From the cell containing the given text, extract its center point as (x, y) coordinate. 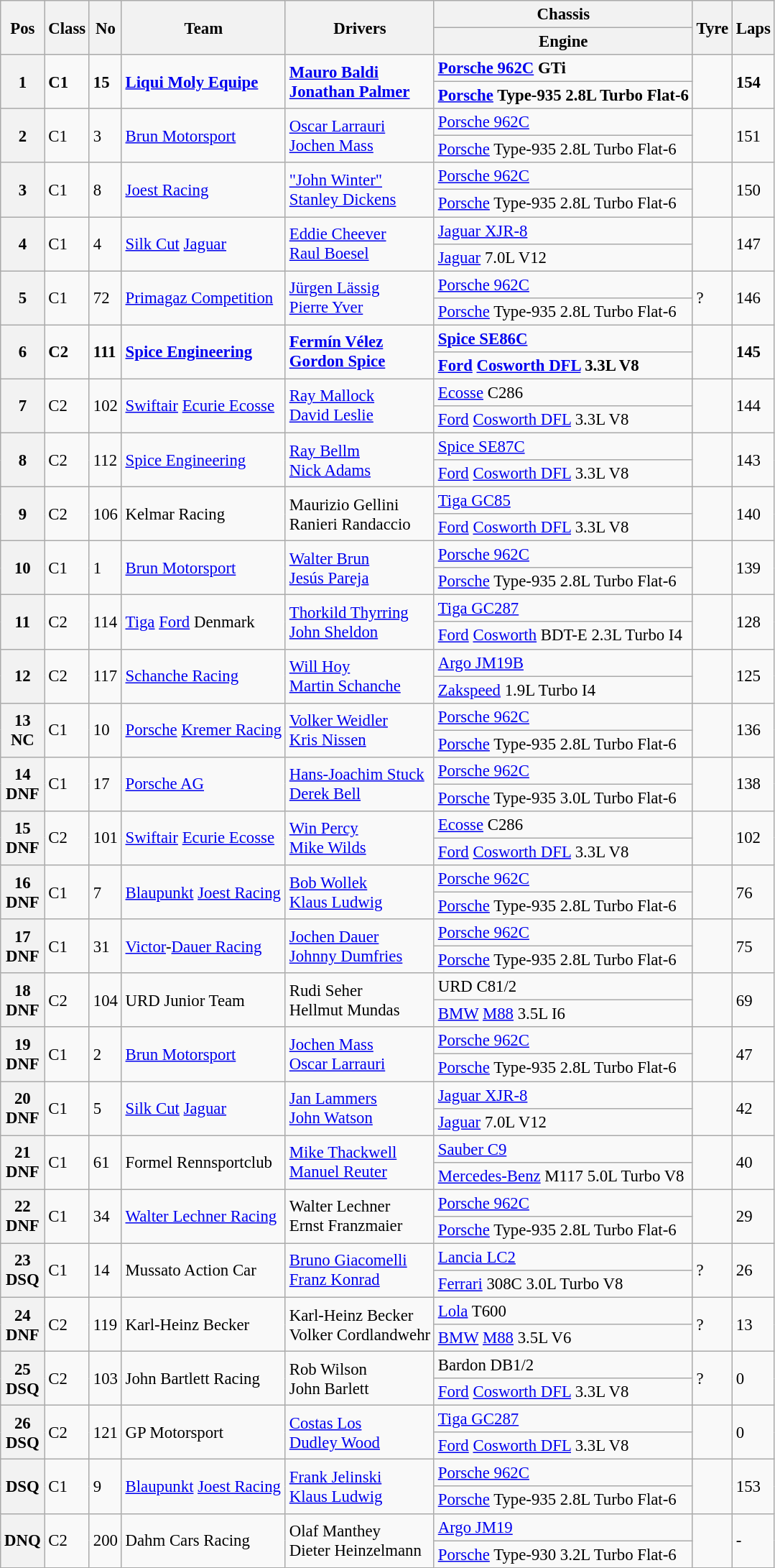
URD C81/2 (563, 987)
Drivers (359, 27)
15DNF (23, 838)
25DSQ (23, 1378)
11 (23, 622)
Laps (753, 27)
20DNF (23, 1108)
72 (105, 298)
40 (753, 1163)
Porsche Type-935 3.0L Turbo Flat-6 (563, 798)
103 (105, 1378)
Bob Wollek Klaus Ludwig (359, 893)
Ray Bellm Nick Adams (359, 460)
Fermín Vélez Gordon Spice (359, 352)
Mercedes-Benz M117 5.0L Turbo V8 (563, 1176)
76 (753, 893)
Rob Wilson John Barlett (359, 1378)
Primagaz Competition (203, 298)
DSQ (23, 1486)
151 (753, 135)
6 (23, 352)
Thorkild Thyrring John Sheldon (359, 622)
139 (753, 568)
Jochen Dauer Johnny Dumfries (359, 946)
Eddie Cheever Raul Boesel (359, 244)
Jochen Mass Oscar Larrauri (359, 1055)
42 (753, 1108)
Tyre (713, 27)
112 (105, 460)
BMW M88 3.5L I6 (563, 1014)
22DNF (23, 1216)
13 (753, 1324)
111 (105, 352)
Schanche Racing (203, 675)
No (105, 27)
Engine (563, 42)
Mauro Baldi Jonathan Palmer (359, 82)
144 (753, 405)
Walter Brun Jesús Pareja (359, 568)
21DNF (23, 1163)
Mike Thackwell Manuel Reuter (359, 1163)
136 (753, 730)
Kelmar Racing (203, 515)
Bardon DB1/2 (563, 1365)
BMW M88 3.5L V6 (563, 1338)
Victor-Dauer Racing (203, 946)
Hans-Joachim Stuck Derek Bell (359, 785)
Dahm Cars Racing (203, 1541)
23DSQ (23, 1270)
26DSQ (23, 1433)
Porsche Type-930 3.2L Turbo Flat-6 (563, 1554)
34 (105, 1216)
19DNF (23, 1055)
Walter Lechner Racing (203, 1216)
Oscar Larrauri Jochen Mass (359, 135)
Olaf Manthey Dieter Heinzelmann (359, 1541)
145 (753, 352)
31 (105, 946)
Jan Lammers John Watson (359, 1108)
Formel Rennsportclub (203, 1163)
Ferrari 308C 3.0L Turbo V8 (563, 1284)
Will Hoy Martin Schanche (359, 675)
- (753, 1541)
24DNF (23, 1324)
138 (753, 785)
Tiga Ford Denmark (203, 622)
Tiga GC85 (563, 501)
Argo JM19 (563, 1527)
117 (105, 675)
17 (105, 785)
Mussato Action Car (203, 1270)
Porsche Kremer Racing (203, 730)
150 (753, 190)
Liqui Moly Equipe (203, 82)
Ford Cosworth BDT-E 2.3L Turbo I4 (563, 636)
Lola T600 (563, 1311)
16DNF (23, 893)
Volker Weidler Kris Nissen (359, 730)
15 (105, 82)
DNQ (23, 1541)
147 (753, 244)
128 (753, 622)
61 (105, 1163)
17DNF (23, 946)
140 (753, 515)
153 (753, 1486)
URD Junior Team (203, 1000)
Pos (23, 27)
14DNF (23, 785)
Zakspeed 1.9L Turbo I4 (563, 690)
Team (203, 27)
75 (753, 946)
Joest Racing (203, 190)
Walter Lechner Ernst Franzmaier (359, 1216)
119 (105, 1324)
Frank Jelinski Klaus Ludwig (359, 1486)
Bruno Giacomelli Franz Konrad (359, 1270)
Karl-Heinz Becker (203, 1324)
Lancia LC2 (563, 1257)
Porsche 962C GTi (563, 68)
104 (105, 1000)
13NC (23, 730)
GP Motorsport (203, 1433)
Rudi Seher Hellmut Mundas (359, 1000)
"John Winter" Stanley Dickens (359, 190)
Porsche AG (203, 785)
26 (753, 1270)
18DNF (23, 1000)
Spice SE87C (563, 446)
Ray Mallock David Leslie (359, 405)
47 (753, 1055)
121 (105, 1433)
Win Percy Mike Wilds (359, 838)
12 (23, 675)
143 (753, 460)
69 (753, 1000)
106 (105, 515)
Jürgen Lässig Pierre Yver (359, 298)
125 (753, 675)
101 (105, 838)
29 (753, 1216)
154 (753, 82)
114 (105, 622)
Costas Los Dudley Wood (359, 1433)
Class (68, 27)
14 (105, 1270)
Maurizio Gellini Ranieri Randaccio (359, 515)
Chassis (563, 14)
Argo JM19B (563, 663)
200 (105, 1541)
John Bartlett Racing (203, 1378)
Spice SE86C (563, 338)
Karl-Heinz Becker Volker Cordlandwehr (359, 1324)
146 (753, 298)
Sauber C9 (563, 1149)
